From the cell containing the given text, extract its center point as [x, y] coordinate. 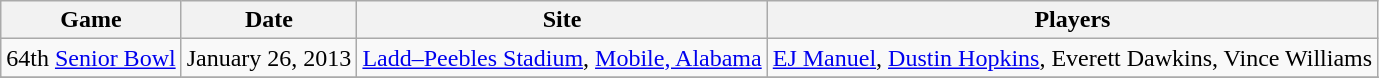
64th Senior Bowl [91, 58]
Ladd–Peebles Stadium, Mobile, Alabama [562, 58]
Game [91, 20]
Players [1072, 20]
EJ Manuel, Dustin Hopkins, Everett Dawkins, Vince Williams [1072, 58]
Date [269, 20]
Site [562, 20]
January 26, 2013 [269, 58]
